Identify which cell holds the provided text, then report its [x, y] central coordinate. 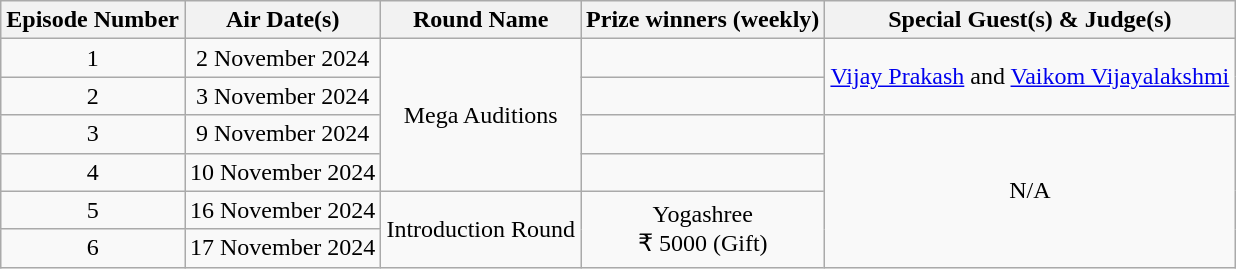
Air Date(s) [282, 20]
3 [93, 134]
Prize winners (weekly) [703, 20]
2 November 2024 [282, 58]
Yogashree ₹ 5000 (Gift) [703, 229]
Round Name [481, 20]
2 [93, 96]
6 [93, 248]
Special Guest(s) & Judge(s) [1030, 20]
1 [93, 58]
17 November 2024 [282, 248]
16 November 2024 [282, 210]
9 November 2024 [282, 134]
4 [93, 172]
Mega Auditions [481, 115]
Episode Number [93, 20]
N/A [1030, 191]
5 [93, 210]
10 November 2024 [282, 172]
3 November 2024 [282, 96]
Introduction Round [481, 229]
Vijay Prakash and Vaikom Vijayalakshmi [1030, 77]
